Provide the [x, y] coordinate of the cell's center where the given text is located.  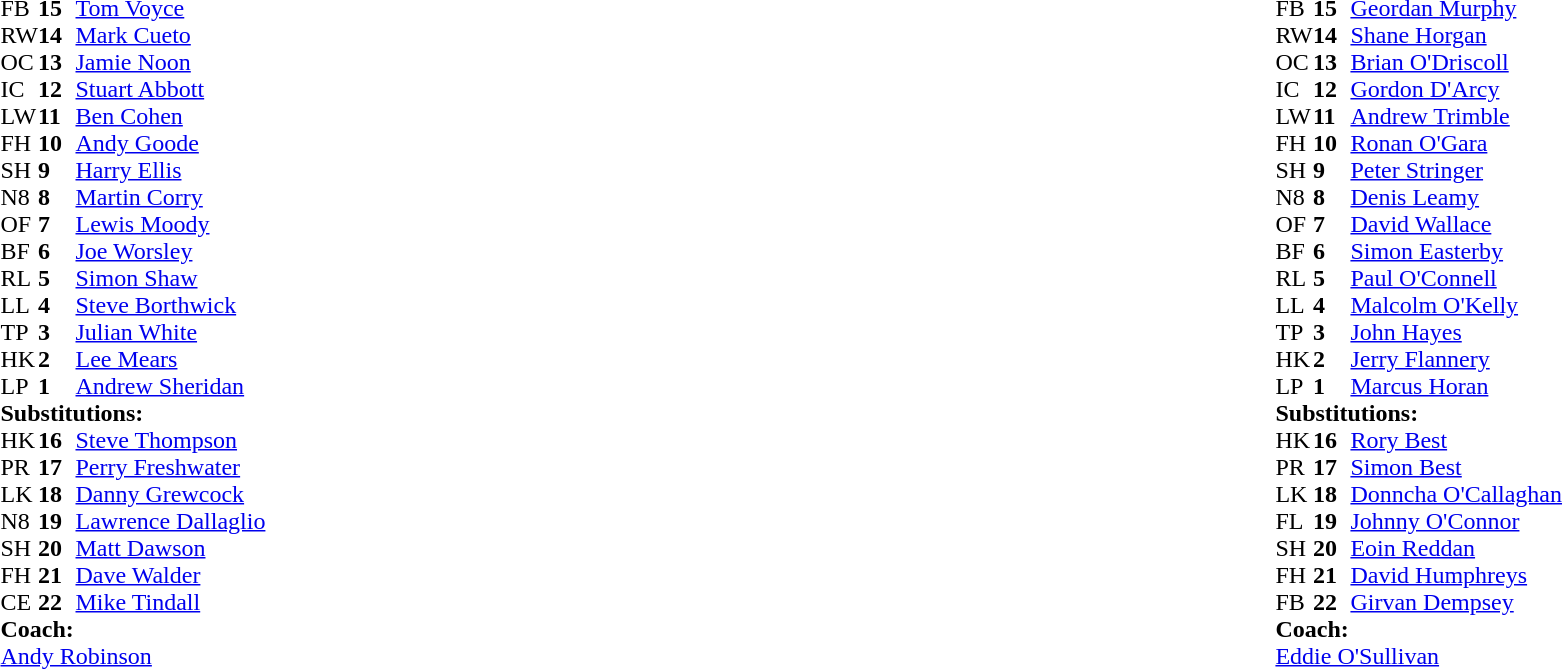
Gordon D'Arcy [1456, 90]
FB [1294, 602]
Donncha O'Callaghan [1456, 494]
CE [19, 602]
Harry Ellis [171, 170]
Jerry Flannery [1456, 360]
Steve Thompson [171, 440]
Stuart Abbott [171, 90]
Ben Cohen [171, 116]
Jamie Noon [171, 62]
Lewis Moody [171, 224]
Johnny O'Connor [1456, 522]
Andy Goode [171, 144]
Steve Borthwick [171, 306]
Martin Corry [171, 198]
Eoin Reddan [1456, 548]
Eddie O'Sullivan [1418, 656]
Joe Worsley [171, 252]
Rory Best [1456, 440]
Simon Shaw [171, 278]
Shane Horgan [1456, 36]
Simon Best [1456, 468]
Peter Stringer [1456, 170]
Perry Freshwater [171, 468]
Girvan Dempsey [1456, 602]
Malcolm O'Kelly [1456, 306]
Andrew Trimble [1456, 116]
Julian White [171, 332]
Andrew Sheridan [171, 386]
Denis Leamy [1456, 198]
Lawrence Dallaglio [171, 522]
Simon Easterby [1456, 252]
Andy Robinson [132, 656]
Danny Grewcock [171, 494]
David Humphreys [1456, 576]
Mike Tindall [171, 602]
John Hayes [1456, 332]
Lee Mears [171, 360]
Brian O'Driscoll [1456, 62]
David Wallace [1456, 224]
Marcus Horan [1456, 386]
Dave Walder [171, 576]
Paul O'Connell [1456, 278]
Mark Cueto [171, 36]
FL [1294, 522]
Ronan O'Gara [1456, 144]
Matt Dawson [171, 548]
